Provide the [X, Y] coordinate of the cell's center where the given text is located.  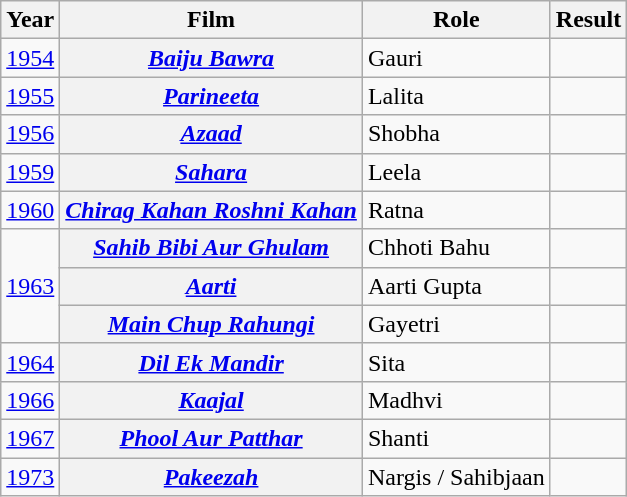
Chirag Kahan Roshni Kahan [212, 210]
1973 [30, 477]
Main Chup Rahungi [212, 324]
Kaajal [212, 400]
1954 [30, 58]
1966 [30, 400]
Madhvi [456, 400]
Ratna [456, 210]
Shobha [456, 134]
Sahib Bibi Aur Ghulam [212, 248]
1964 [30, 362]
1967 [30, 438]
1959 [30, 172]
Phool Aur Patthar [212, 438]
Aarti Gupta [456, 286]
Nargis / Sahibjaan [456, 477]
Chhoti Bahu [456, 248]
Lalita [456, 96]
1963 [30, 286]
1955 [30, 96]
Gayetri [456, 324]
Aarti [212, 286]
Azaad [212, 134]
Dil Ek Mandir [212, 362]
Pakeezah [212, 477]
Film [212, 20]
Baiju Bawra [212, 58]
1956 [30, 134]
Result [588, 20]
1960 [30, 210]
Gauri [456, 58]
Year [30, 20]
Sahara [212, 172]
Sita [456, 362]
Role [456, 20]
Parineeta [212, 96]
Shanti [456, 438]
Leela [456, 172]
